Search for the cell housing the specified text and yield its (X, Y) center coordinate. 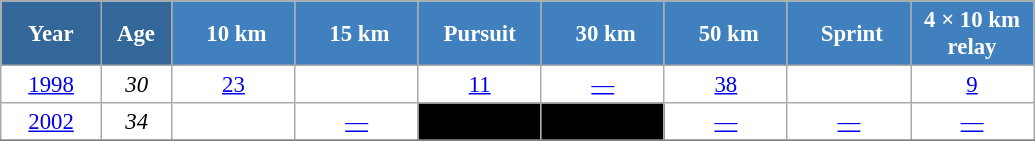
30 km (602, 34)
Age (136, 34)
10 km (234, 34)
11 (480, 85)
2002 (52, 122)
1998 (52, 85)
38 (726, 85)
4 × 10 km relay (972, 34)
Sprint (848, 34)
34 (136, 122)
Pursuit (480, 34)
23 (234, 85)
50 km (726, 34)
30 (136, 85)
Year (52, 34)
9 (972, 85)
15 km (356, 34)
